Capture the cell that displays the provided text and extract its (x, y) central coordinate. 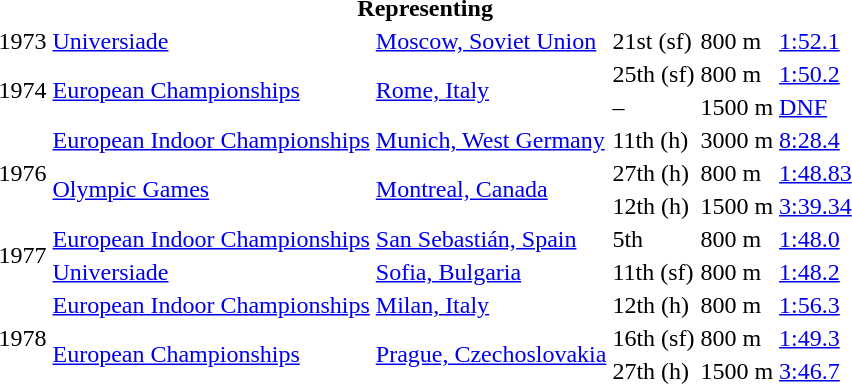
Rome, Italy (491, 90)
European Championships (211, 90)
25th (sf) (654, 74)
11th (sf) (654, 272)
Montreal, Canada (491, 190)
Olympic Games (211, 190)
21st (sf) (654, 41)
Moscow, Soviet Union (491, 41)
Sofia, Bulgaria (491, 272)
5th (654, 239)
San Sebastián, Spain (491, 239)
Milan, Italy (491, 305)
16th (sf) (654, 338)
27th (h) (654, 173)
11th (h) (654, 140)
Munich, West Germany (491, 140)
3000 m (737, 140)
– (654, 107)
